Search for the cell housing the specified text and yield its [X, Y] center coordinate. 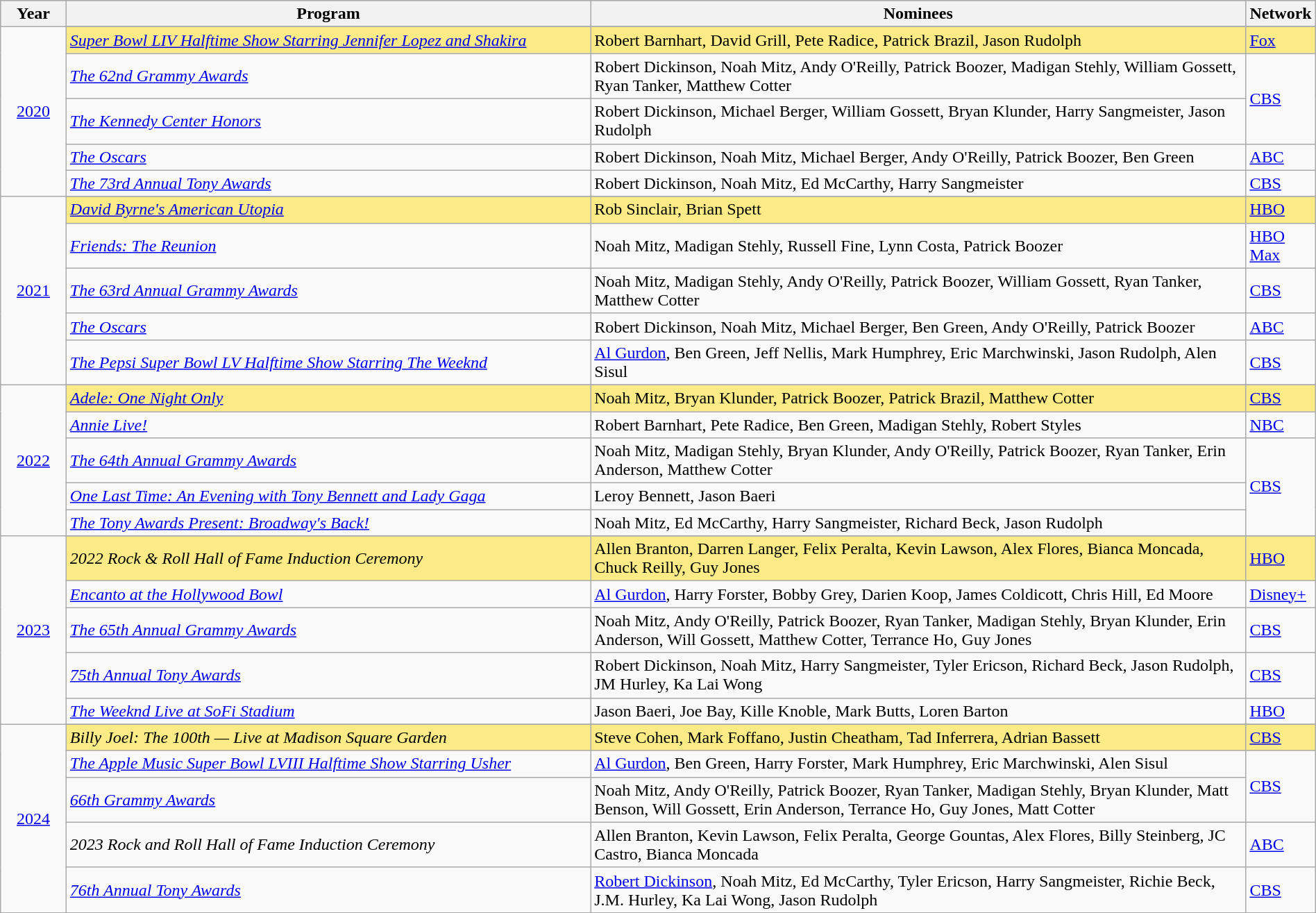
Robert Dickinson, Michael Berger, William Gossett, Bryan Klunder, Harry Sangmeister, Jason Rudolph [918, 121]
2021 [33, 290]
Steve Cohen, Mark Foffano, Justin Cheatham, Tad Inferrera, Adrian Bassett [918, 737]
Year [33, 14]
66th Grammy Awards [328, 800]
Noah Mitz, Madigan Stehly, Andy O'Reilly, Patrick Boozer, William Gossett, Ryan Tanker, Matthew Cotter [918, 290]
Rob Sinclair, Brian Spett [918, 210]
2022 Rock & Roll Hall of Fame Induction Ceremony [328, 558]
Noah Mitz, Madigan Stehly, Russell Fine, Lynn Costa, Patrick Boozer [918, 246]
Fox [1281, 40]
Encanto at the Hollywood Bowl [328, 594]
Robert Dickinson, Noah Mitz, Andy O'Reilly, Patrick Boozer, Madigan Stehly, William Gossett, Ryan Tanker, Matthew Cotter [918, 76]
Robert Barnhart, David Grill, Pete Radice, Patrick Brazil, Jason Rudolph [918, 40]
Noah Mitz, Madigan Stehly, Bryan Klunder, Andy O'Reilly, Patrick Boozer, Ryan Tanker, Erin Anderson, Matthew Cotter [918, 461]
2024 [33, 818]
The 73rd Annual Tony Awards [328, 183]
The Kennedy Center Honors [328, 121]
Adele: One Night Only [328, 398]
Al Gurdon, Harry Forster, Bobby Grey, Darien Koop, James Coldicott, Chris Hill, Ed Moore [918, 594]
The Weeknd Live at SoFi Stadium [328, 711]
The 65th Annual Grammy Awards [328, 630]
2020 [33, 112]
Robert Dickinson, Noah Mitz, Ed McCarthy, Harry Sangmeister [918, 183]
Leroy Bennett, Jason Baeri [918, 496]
Allen Branton, Kevin Lawson, Felix Peralta, George Gountas, Alex Flores, Billy Steinberg, JC Castro, Bianca Moncada [918, 844]
Robert Dickinson, Noah Mitz, Michael Berger, Ben Green, Andy O'Reilly, Patrick Boozer [918, 326]
Allen Branton, Darren Langer, Felix Peralta, Kevin Lawson, Alex Flores, Bianca Moncada, Chuck Reilly, Guy Jones [918, 558]
Nominees [918, 14]
One Last Time: An Evening with Tony Bennett and Lady Gaga [328, 496]
2023 Rock and Roll Hall of Fame Induction Ceremony [328, 844]
Noah Mitz, Ed McCarthy, Harry Sangmeister, Richard Beck, Jason Rudolph [918, 523]
The Tony Awards Present: Broadway's Back! [328, 523]
The 63rd Annual Grammy Awards [328, 290]
The Pepsi Super Bowl LV Halftime Show Starring The Weeknd [328, 362]
NBC [1281, 424]
Annie Live! [328, 424]
76th Annual Tony Awards [328, 890]
Robert Barnhart, Pete Radice, Ben Green, Madigan Stehly, Robert Styles [918, 424]
Al Gurdon, Ben Green, Harry Forster, Mark Humphrey, Eric Marchwinski, Alen Sisul [918, 764]
Noah Mitz, Bryan Klunder, Patrick Boozer, Patrick Brazil, Matthew Cotter [918, 398]
The Apple Music Super Bowl LVIII Halftime Show Starring Usher [328, 764]
Super Bowl LIV Halftime Show Starring Jennifer Lopez and Shakira [328, 40]
The 62nd Grammy Awards [328, 76]
David Byrne's American Utopia [328, 210]
Disney+ [1281, 594]
Robert Dickinson, Noah Mitz, Harry Sangmeister, Tyler Ericson, Richard Beck, Jason Rudolph, JM Hurley, Ka Lai Wong [918, 675]
Network [1281, 14]
Robert Dickinson, Noah Mitz, Ed McCarthy, Tyler Ericson, Harry Sangmeister, Richie Beck, J.M. Hurley, Ka Lai Wong, Jason Rudolph [918, 890]
Billy Joel: The 100th — Live at Madison Square Garden [328, 737]
Jason Baeri, Joe Bay, Kille Knoble, Mark Butts, Loren Barton [918, 711]
2022 [33, 460]
HBO Max [1281, 246]
The 64th Annual Grammy Awards [328, 461]
Program [328, 14]
Al Gurdon, Ben Green, Jeff Nellis, Mark Humphrey, Eric Marchwinski, Jason Rudolph, Alen Sisul [918, 362]
Friends: The Reunion [328, 246]
75th Annual Tony Awards [328, 675]
Robert Dickinson, Noah Mitz, Michael Berger, Andy O'Reilly, Patrick Boozer, Ben Green [918, 157]
2023 [33, 630]
